For the text-containing cell, return its midpoint in [X, Y] coordinate format. 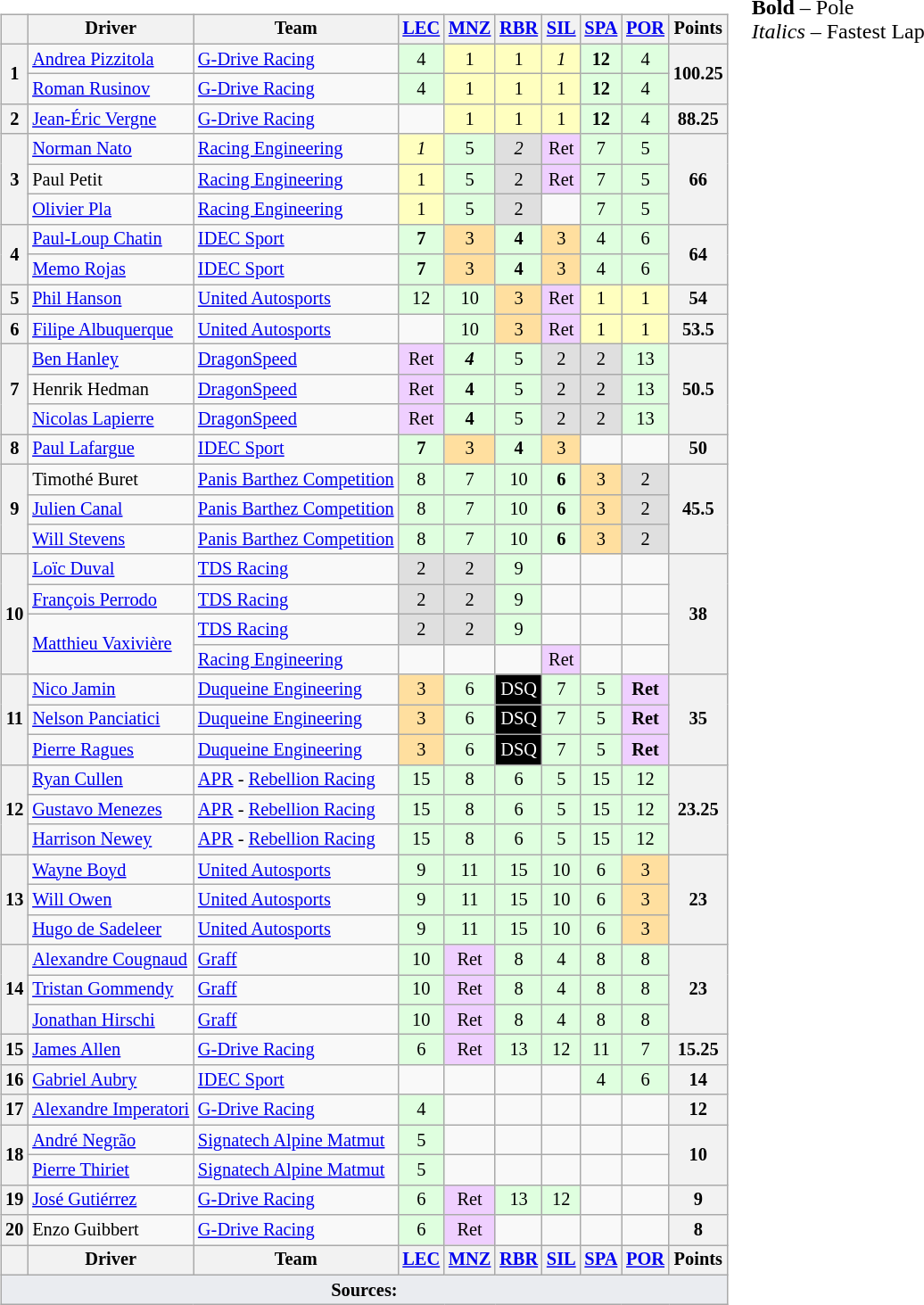
James Allen [111, 1050]
64 [698, 253]
François Perrodo [111, 599]
100.25 [698, 73]
Ben Hanley [111, 359]
88.25 [698, 120]
20 [14, 1230]
Nicolas Lapierre [111, 419]
15.25 [698, 1050]
Hugo de Sadeleer [111, 929]
Norman Nato [111, 149]
19 [14, 1200]
Jean-Éric Vergne [111, 120]
16 [14, 1080]
Matthieu Vaxivière [111, 644]
Pierre Thiriet [111, 1170]
Paul Lafargue [111, 450]
45.5 [698, 508]
35 [698, 719]
Jonathan Hirschi [111, 1020]
Memo Rojas [111, 269]
Gustavo Menezes [111, 810]
Alexandre Cougnaud [111, 960]
50.5 [698, 389]
Wayne Boyd [111, 870]
Pierre Ragues [111, 749]
18 [14, 1154]
Filipe Albuquerque [111, 329]
17 [14, 1110]
Timothé Buret [111, 479]
Olivier Pla [111, 210]
Ryan Cullen [111, 780]
Alexandre Imperatori [111, 1110]
André Negrão [111, 1140]
38 [698, 614]
José Gutiérrez [111, 1200]
53.5 [698, 329]
Andrea Pizzitola [111, 59]
Tristan Gommendy [111, 990]
23.25 [698, 810]
50 [698, 450]
Gabriel Aubry [111, 1080]
54 [698, 300]
Paul-Loup Chatin [111, 239]
Phil Hanson [111, 300]
Nelson Panciatici [111, 720]
Roman Rusinov [111, 89]
Will Owen [111, 900]
Harrison Newey [111, 839]
Sources: [364, 1290]
Loïc Duval [111, 569]
Paul Petit [111, 179]
Enzo Guibbert [111, 1230]
Henrik Hedman [111, 390]
Nico Jamin [111, 690]
Will Stevens [111, 540]
66 [698, 178]
Julien Canal [111, 509]
